From the cell containing the given text, extract its center point as [x, y] coordinate. 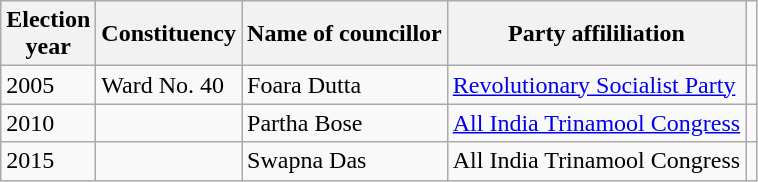
Foara Dutta [345, 85]
Party affililiation [596, 34]
Election year [48, 34]
2005 [48, 85]
Constituency [169, 34]
2015 [48, 161]
Partha Bose [345, 123]
2010 [48, 123]
Swapna Das [345, 161]
Name of councillor [345, 34]
Ward No. 40 [169, 85]
Revolutionary Socialist Party [596, 85]
